Pinpoint the cell where the given text exists, returning its [x, y] midpoint coordinate. 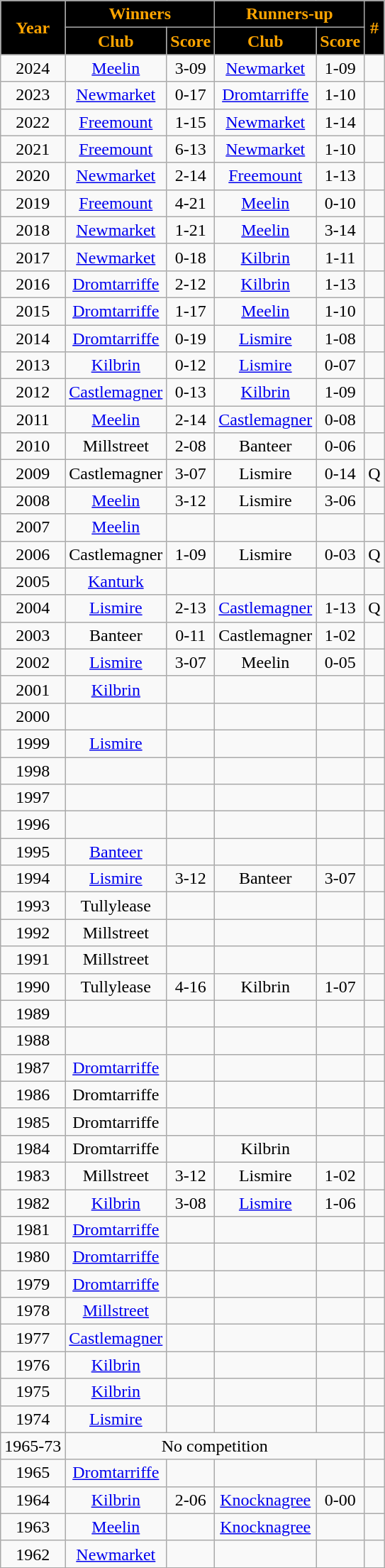
2000 [33, 716]
1-21 [191, 230]
1997 [33, 798]
1999 [33, 743]
0-06 [340, 446]
0-13 [191, 393]
2005 [33, 581]
4-21 [191, 203]
2010 [33, 446]
0-18 [191, 257]
2007 [33, 527]
0-10 [340, 203]
1-06 [340, 1203]
0-03 [340, 554]
1981 [33, 1230]
2008 [33, 500]
No competition [215, 1446]
Kanturk [116, 581]
2012 [33, 393]
1977 [33, 1338]
2016 [33, 284]
2021 [33, 149]
2-13 [191, 608]
1987 [33, 1068]
0-05 [340, 662]
3-08 [191, 1203]
2004 [33, 608]
1983 [33, 1175]
1980 [33, 1257]
2-08 [191, 446]
2014 [33, 339]
2017 [33, 257]
2001 [33, 689]
0-12 [191, 366]
2024 [33, 68]
1-17 [191, 311]
4-16 [191, 987]
2002 [33, 662]
1975 [33, 1392]
3-09 [191, 68]
1993 [33, 906]
3-06 [340, 500]
1965-73 [33, 1446]
1-11 [340, 257]
Winners [140, 14]
1984 [33, 1148]
1976 [33, 1365]
1962 [33, 1554]
1964 [33, 1500]
1-08 [340, 339]
2018 [33, 230]
Year [33, 28]
0-00 [340, 1500]
1-14 [340, 122]
2015 [33, 311]
0-14 [340, 473]
0-08 [340, 420]
1989 [33, 1014]
1978 [33, 1311]
0-17 [191, 95]
2003 [33, 635]
1996 [33, 825]
2006 [33, 554]
1979 [33, 1284]
0-19 [191, 339]
1985 [33, 1122]
2-06 [191, 1500]
1982 [33, 1203]
1974 [33, 1419]
1998 [33, 770]
1988 [33, 1041]
Runners-up [289, 14]
2009 [33, 473]
2020 [33, 176]
1-15 [191, 122]
2-12 [191, 284]
1995 [33, 852]
1992 [33, 933]
1965 [33, 1473]
3-14 [340, 230]
2022 [33, 122]
2011 [33, 420]
# [374, 28]
1963 [33, 1527]
1986 [33, 1095]
1991 [33, 960]
2013 [33, 366]
2019 [33, 203]
1990 [33, 987]
1994 [33, 879]
2023 [33, 95]
0-07 [340, 366]
0-11 [191, 635]
6-13 [191, 149]
1-07 [340, 987]
